Determine the (X, Y) coordinate at the center of the cell enclosing the given text.  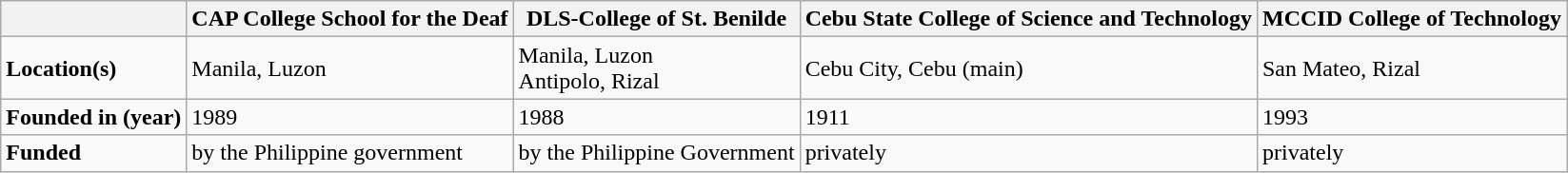
by the Philippine Government (657, 153)
DLS-College of St. Benilde (657, 19)
San Mateo, Rizal (1411, 68)
Cebu State College of Science and Technology (1028, 19)
CAP College School for the Deaf (350, 19)
MCCID College of Technology (1411, 19)
Founded in (year) (93, 117)
by the Philippine government (350, 153)
1911 (1028, 117)
Location(s) (93, 68)
Cebu City, Cebu (main) (1028, 68)
1989 (350, 117)
1988 (657, 117)
Manila, LuzonAntipolo, Rizal (657, 68)
Funded (93, 153)
1993 (1411, 117)
Manila, Luzon (350, 68)
